Scan for the cell matching the given text and deliver its [X, Y] coordinate at center. 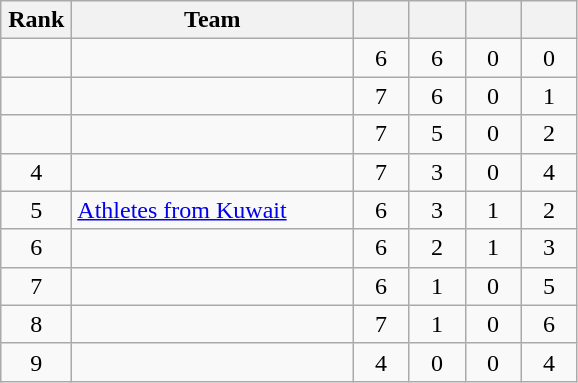
9 [36, 362]
Athletes from Kuwait [212, 210]
Rank [36, 20]
Team [212, 20]
8 [36, 324]
